Extract the [x, y] coordinate from the center of the cell holding the provided text.  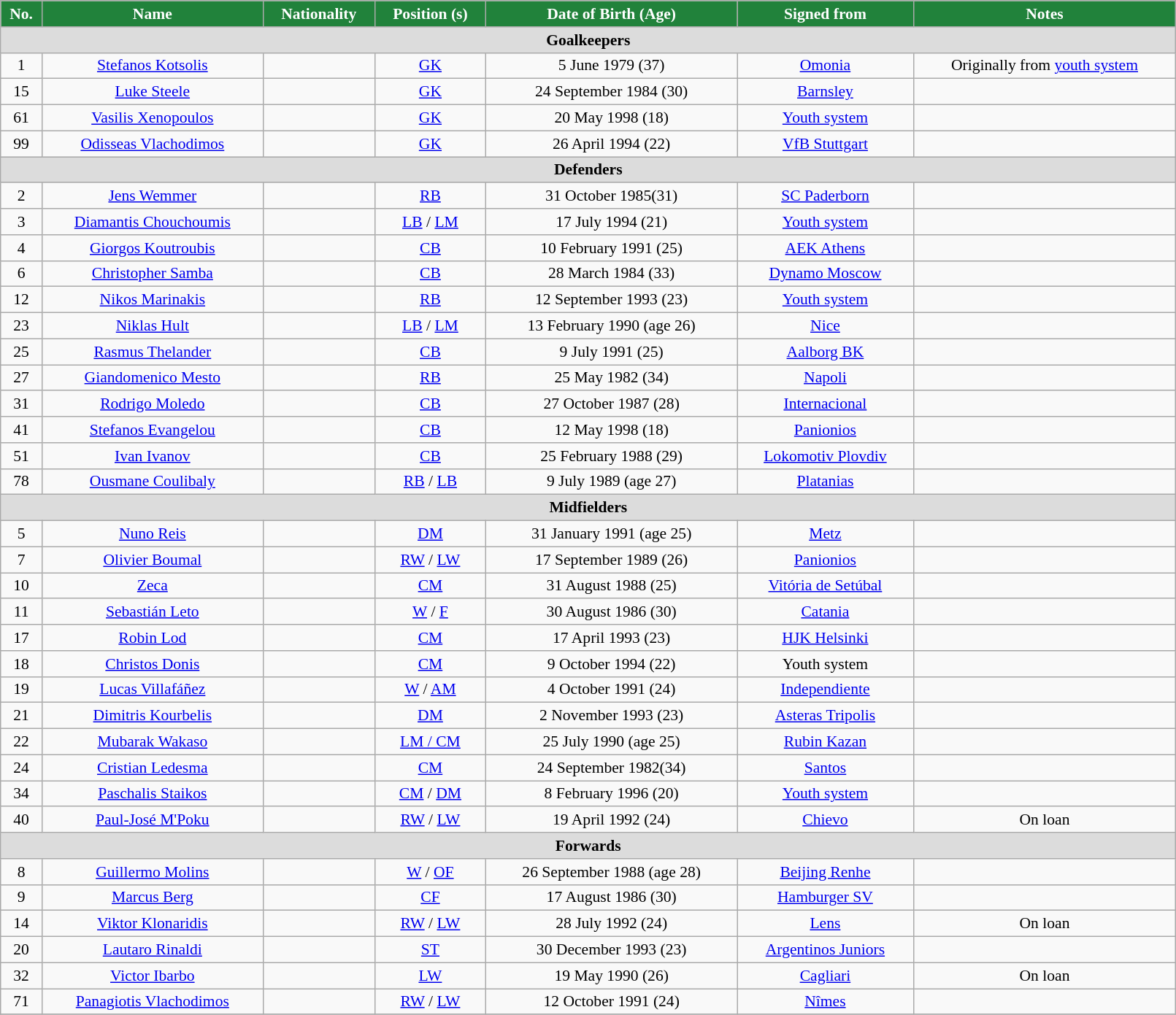
25 May 1982 (34) [612, 378]
13 February 1990 (age 26) [612, 326]
Stefanos Evangelou [152, 430]
Nuno Reis [152, 534]
Mubarak Wakaso [152, 742]
SC Paderborn [825, 196]
Beijing Renhe [825, 872]
Lautaro Rinaldi [152, 950]
15 [22, 92]
Hamburger SV [825, 898]
ST [430, 950]
12 September 1993 (23) [612, 300]
Chievo [825, 820]
Jens Wemmer [152, 196]
2 November 1993 (23) [612, 716]
9 July 1991 (25) [612, 352]
Dimitris Kourbelis [152, 716]
Napoli [825, 378]
30 August 1986 (30) [612, 612]
24 September 1982(34) [612, 768]
25 [22, 352]
CF [430, 898]
Rodrigo Moledo [152, 404]
Viktor Klonaridis [152, 924]
27 October 1987 (28) [612, 404]
19 May 1990 (26) [612, 976]
26 April 1994 (22) [612, 144]
5 [22, 534]
Dynamo Moscow [825, 274]
Nationality [318, 14]
Sebastián Leto [152, 612]
Originally from youth system [1045, 66]
8 February 1996 (20) [612, 794]
78 [22, 482]
Position (s) [430, 14]
W / F [430, 612]
Catania [825, 612]
Marcus Berg [152, 898]
31 October 1985(31) [612, 196]
17 [22, 638]
2 [22, 196]
40 [22, 820]
12 May 1998 (18) [612, 430]
Zeca [152, 586]
RB / LB [430, 482]
27 [22, 378]
25 July 1990 (age 25) [612, 742]
28 March 1984 (33) [612, 274]
20 May 1998 (18) [612, 118]
17 August 1986 (30) [612, 898]
Robin Lod [152, 638]
Notes [1045, 14]
Diamantis Chouchoumis [152, 222]
Paul-José M'Poku [152, 820]
31 August 1988 (25) [612, 586]
Cagliari [825, 976]
30 December 1993 (23) [612, 950]
14 [22, 924]
W / OF [430, 872]
LM / CM [430, 742]
6 [22, 274]
26 September 1988 (age 28) [612, 872]
Cristian Ledesma [152, 768]
71 [22, 1002]
Ousmane Coulibaly [152, 482]
Giandomenico Mesto [152, 378]
Vasilis Xenopoulos [152, 118]
Defenders [588, 170]
7 [22, 560]
9 [22, 898]
Nikos Marinakis [152, 300]
Niklas Hult [152, 326]
Christos Donis [152, 664]
9 October 1994 (22) [612, 664]
Ivan Ivanov [152, 456]
Barnsley [825, 92]
4 October 1991 (24) [612, 690]
Name [152, 14]
Independiente [825, 690]
Rasmus Thelander [152, 352]
11 [22, 612]
17 September 1989 (26) [612, 560]
19 April 1992 (24) [612, 820]
23 [22, 326]
21 [22, 716]
CM / DM [430, 794]
51 [22, 456]
Aalborg BK [825, 352]
5 June 1979 (37) [612, 66]
Luke Steele [152, 92]
Asteras Tripolis [825, 716]
17 April 1993 (23) [612, 638]
Nîmes [825, 1002]
VfB Stuttgart [825, 144]
Christopher Samba [152, 274]
25 February 1988 (29) [612, 456]
Giorgos Koutroubis [152, 248]
Rubin Kazan [825, 742]
Omonia [825, 66]
Vitória de Setúbal [825, 586]
LW [430, 976]
Panagiotis Vlachodimos [152, 1002]
17 July 1994 (21) [612, 222]
3 [22, 222]
Metz [825, 534]
28 July 1992 (24) [612, 924]
Odisseas Vlachodimos [152, 144]
32 [22, 976]
Internacional [825, 404]
Signed from [825, 14]
9 July 1989 (age 27) [612, 482]
Date of Birth (Age) [612, 14]
Goalkeepers [588, 40]
99 [22, 144]
19 [22, 690]
Lens [825, 924]
41 [22, 430]
Victor Ibarbo [152, 976]
No. [22, 14]
Olivier Boumal [152, 560]
61 [22, 118]
AEK Athens [825, 248]
12 October 1991 (24) [612, 1002]
12 [22, 300]
Platanias [825, 482]
Forwards [588, 846]
22 [22, 742]
Paschalis Staikos [152, 794]
24 [22, 768]
34 [22, 794]
Midfielders [588, 508]
31 [22, 404]
Guillermo Molins [152, 872]
HJK Helsinki [825, 638]
1 [22, 66]
W / AM [430, 690]
18 [22, 664]
20 [22, 950]
Lokomotiv Plovdiv [825, 456]
Argentinos Juniors [825, 950]
Lucas Villafáñez [152, 690]
31 January 1991 (age 25) [612, 534]
Santos [825, 768]
10 February 1991 (25) [612, 248]
Stefanos Kotsolis [152, 66]
Nice [825, 326]
10 [22, 586]
4 [22, 248]
8 [22, 872]
24 September 1984 (30) [612, 92]
